From the cell containing the given text, extract its center point as (X, Y) coordinate. 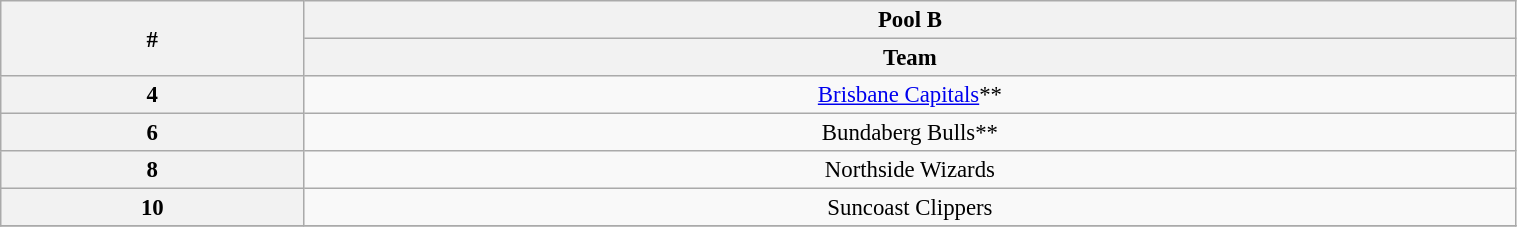
Northside Wizards (910, 170)
4 (152, 95)
Brisbane Capitals** (910, 95)
8 (152, 170)
Bundaberg Bulls** (910, 133)
10 (152, 208)
# (152, 38)
Pool B (910, 20)
Suncoast Clippers (910, 208)
6 (152, 133)
Team (910, 58)
